Extract the [X, Y] coordinate from the center of the cell holding the provided text.  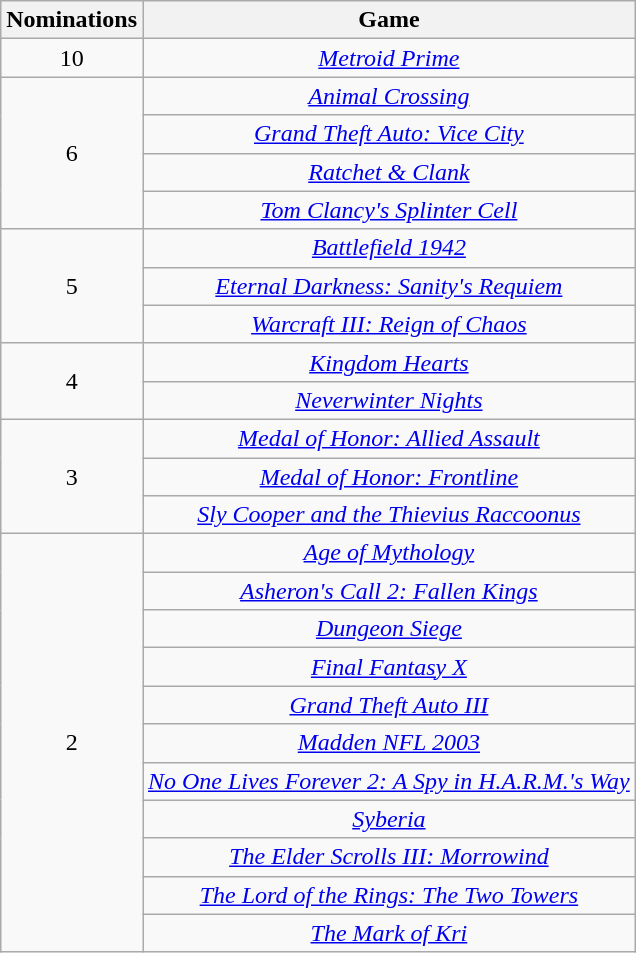
Sly Cooper and the Thievius Raccoonus [388, 515]
Battlefield 1942 [388, 248]
Ratchet & Clank [388, 172]
Warcraft III: Reign of Chaos [388, 324]
2 [72, 744]
Nominations [72, 20]
Animal Crossing [388, 96]
10 [72, 58]
Medal of Honor: Frontline [388, 477]
6 [72, 153]
Grand Theft Auto III [388, 705]
No One Lives Forever 2: A Spy in H.A.R.M.'s Way [388, 781]
The Elder Scrolls III: Morrowind [388, 857]
Medal of Honor: Allied Assault [388, 438]
Syberia [388, 819]
Madden NFL 2003 [388, 743]
Metroid Prime [388, 58]
The Lord of the Rings: The Two Towers [388, 895]
Asheron's Call 2: Fallen Kings [388, 591]
4 [72, 381]
Age of Mythology [388, 553]
5 [72, 286]
Eternal Darkness: Sanity's Requiem [388, 286]
Neverwinter Nights [388, 400]
3 [72, 476]
The Mark of Kri [388, 933]
Grand Theft Auto: Vice City [388, 134]
Kingdom Hearts [388, 362]
Tom Clancy's Splinter Cell [388, 210]
Final Fantasy X [388, 667]
Game [388, 20]
Dungeon Siege [388, 629]
